Extract the (X, Y) coordinate from the center of the cell holding the provided text.  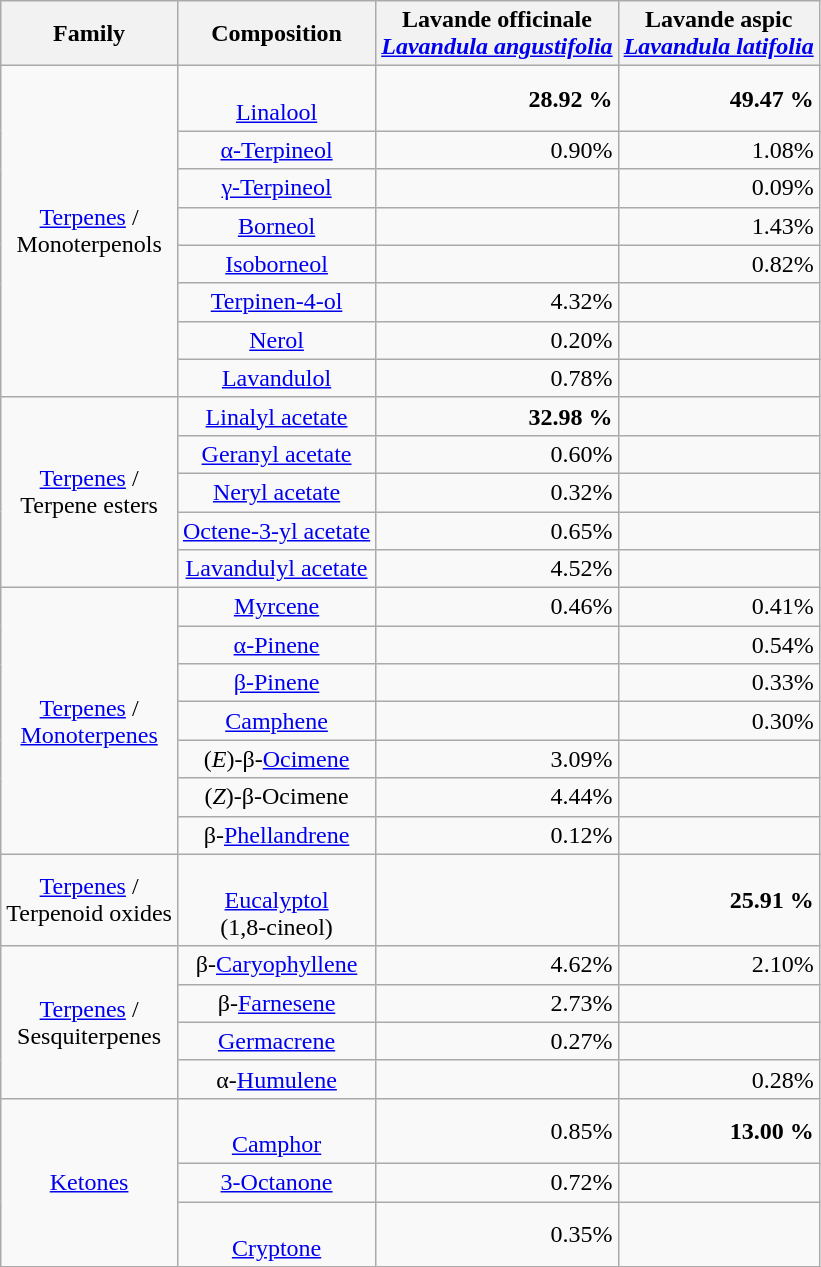
4.44% (497, 797)
4.52% (497, 569)
0.90% (497, 150)
γ-Terpineol (276, 188)
Lavandulyl acetate (276, 569)
0.35% (497, 1234)
Octene-3-yl acetate (276, 531)
(Z)-β-Ocimene (276, 797)
0.82% (718, 264)
0.27% (497, 1041)
0.20% (497, 340)
Nerol (276, 340)
Terpenes /Monoterpenols (90, 232)
α-Pinene (276, 645)
α-Terpineol (276, 150)
Linalool (276, 98)
25.91 % (718, 900)
13.00 % (718, 1130)
0.12% (497, 835)
Camphor (276, 1130)
0.32% (497, 492)
Eucalyptol(1,8-cineol) (276, 900)
Terpenes /Monoterpenes (90, 721)
β-Farnesene (276, 1003)
β-Phellandrene (276, 835)
32.98 % (497, 416)
Terpenes /Sesquiterpenes (90, 1022)
Terpenes /Terpenoid oxides (90, 900)
Isoborneol (276, 264)
49.47 % (718, 98)
0.85% (497, 1130)
4.62% (497, 965)
(E)-β-Ocimene (276, 759)
0.65% (497, 531)
0.41% (718, 607)
0.33% (718, 683)
Lavandulol (276, 378)
Terpenes /Terpene esters (90, 492)
0.72% (497, 1182)
Geranyl acetate (276, 454)
Ketones (90, 1182)
28.92 % (497, 98)
0.09% (718, 188)
Borneol (276, 226)
Composition (276, 34)
Terpinen-4-ol (276, 302)
Lavande aspicLavandula latifolia (718, 34)
β-Caryophyllene (276, 965)
0.78% (497, 378)
0.46% (497, 607)
0.28% (718, 1079)
2.73% (497, 1003)
Linalyl acetate (276, 416)
1.08% (718, 150)
Myrcene (276, 607)
Lavande officinaleLavandula angustifolia (497, 34)
Family (90, 34)
0.54% (718, 645)
α-Humulene (276, 1079)
Camphene (276, 721)
4.32% (497, 302)
3-Octanone (276, 1182)
Cryptone (276, 1234)
0.30% (718, 721)
2.10% (718, 965)
3.09% (497, 759)
Neryl acetate (276, 492)
1.43% (718, 226)
β-Pinene (276, 683)
0.60% (497, 454)
Germacrene (276, 1041)
